Provide the [x, y] coordinate of the cell's center where the given text is located.  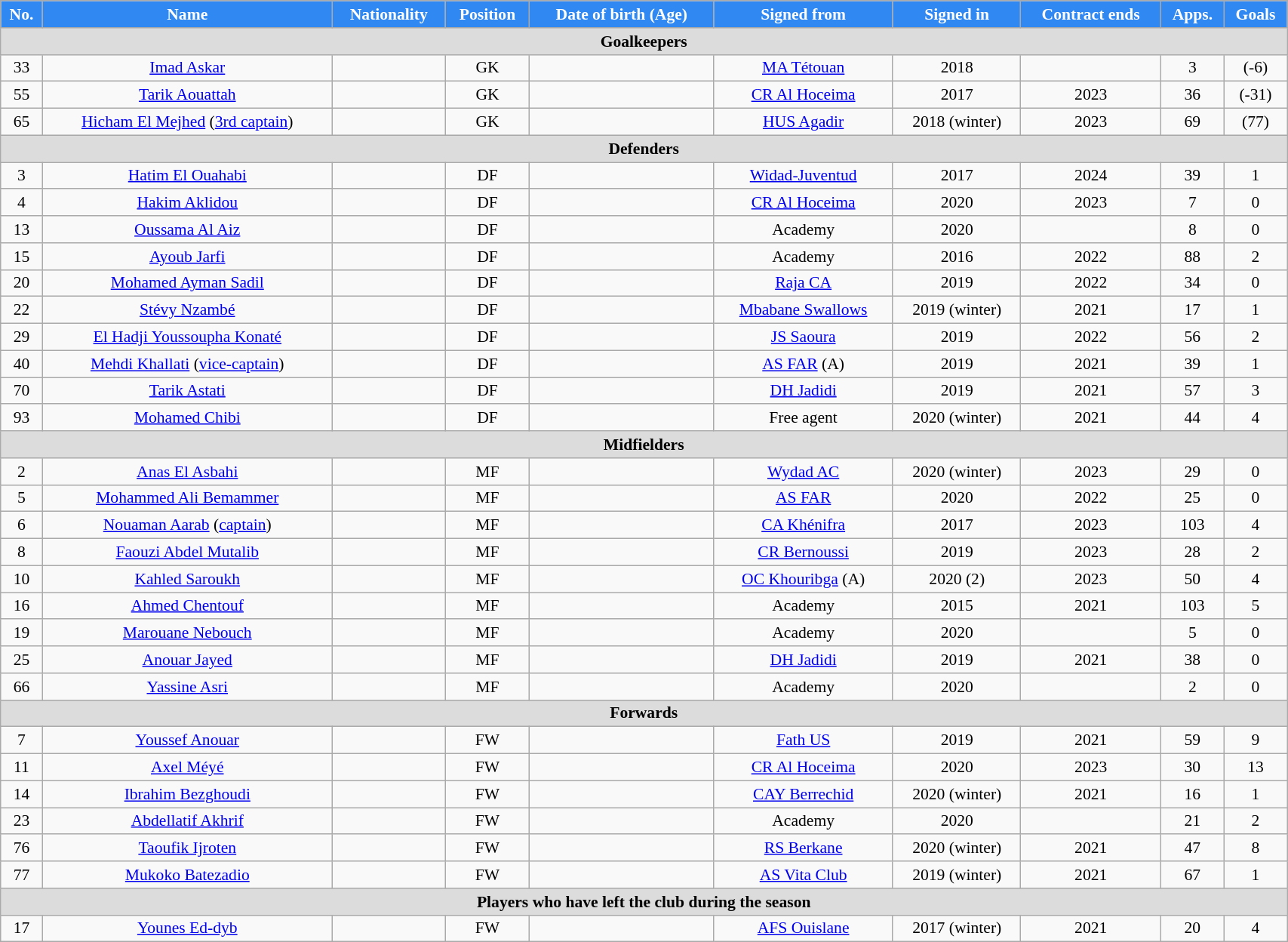
11 [21, 768]
Faouzi Abdel Mutalib [187, 553]
77 [21, 875]
Oussama Al Aiz [187, 229]
Fath US [804, 740]
Mehdi Khallati (vice-captain) [187, 364]
44 [1192, 418]
55 [21, 95]
Ayoub Jarfi [187, 257]
34 [1192, 283]
2018 (winter) [957, 122]
CA Khénifra [804, 525]
57 [1192, 391]
93 [21, 418]
Raja CA [804, 283]
Taoufik Ijroten [187, 848]
38 [1192, 660]
Mohamed Chibi [187, 418]
Date of birth (Age) [622, 14]
Youssef Anouar [187, 740]
76 [21, 848]
Kahled Saroukh [187, 579]
2016 [957, 257]
Signed in [957, 14]
Tarik Astati [187, 391]
Signed from [804, 14]
Anas El Asbahi [187, 472]
Wydad AC [804, 472]
Contract ends [1091, 14]
56 [1192, 337]
Position [487, 14]
47 [1192, 848]
AFS Ouislane [804, 928]
2015 [957, 606]
(77) [1256, 122]
Defenders [644, 149]
El Hadji Youssoupha Konaté [187, 337]
67 [1192, 875]
Players who have left the club during the season [644, 902]
2020 (2) [957, 579]
15 [21, 257]
2024 [1091, 176]
Ahmed Chentouf [187, 606]
Hicham El Mejhed (3rd captain) [187, 122]
14 [21, 794]
19 [21, 633]
59 [1192, 740]
6 [21, 525]
Widad-Juventud [804, 176]
50 [1192, 579]
Tarik Aouattah [187, 95]
36 [1192, 95]
88 [1192, 257]
Forwards [644, 713]
AS FAR [804, 498]
Nouaman Aarab (captain) [187, 525]
CR Bernoussi [804, 553]
30 [1192, 768]
(-31) [1256, 95]
Apps. [1192, 14]
Imad Askar [187, 68]
AS Vita Club [804, 875]
(-6) [1256, 68]
JS Saoura [804, 337]
23 [21, 821]
65 [21, 122]
HUS Agadir [804, 122]
2017 (winter) [957, 928]
Yassine Asri [187, 687]
Ibrahim Bezghoudi [187, 794]
21 [1192, 821]
Nationality [389, 14]
Younes Ed-dyb [187, 928]
CAY Berrechid [804, 794]
70 [21, 391]
Abdellatif Akhrif [187, 821]
Midfielders [644, 445]
Marouane Nebouch [187, 633]
Mohammed Ali Bemammer [187, 498]
33 [21, 68]
28 [1192, 553]
Goals [1256, 14]
2018 [957, 68]
Anouar Jayed [187, 660]
Mbabane Swallows [804, 310]
Goalkeepers [644, 42]
Mohamed Ayman Sadil [187, 283]
22 [21, 310]
9 [1256, 740]
Hatim El Ouahabi [187, 176]
69 [1192, 122]
Mukoko Batezadio [187, 875]
10 [21, 579]
AS FAR (A) [804, 364]
66 [21, 687]
Stévy Nzambé [187, 310]
Free agent [804, 418]
Hakim Aklidou [187, 203]
40 [21, 364]
Axel Méyé [187, 768]
MA Tétouan [804, 68]
No. [21, 14]
OC Khouribga (A) [804, 579]
RS Berkane [804, 848]
Name [187, 14]
